Scan for the cell matching the given text and deliver its [x, y] coordinate at center. 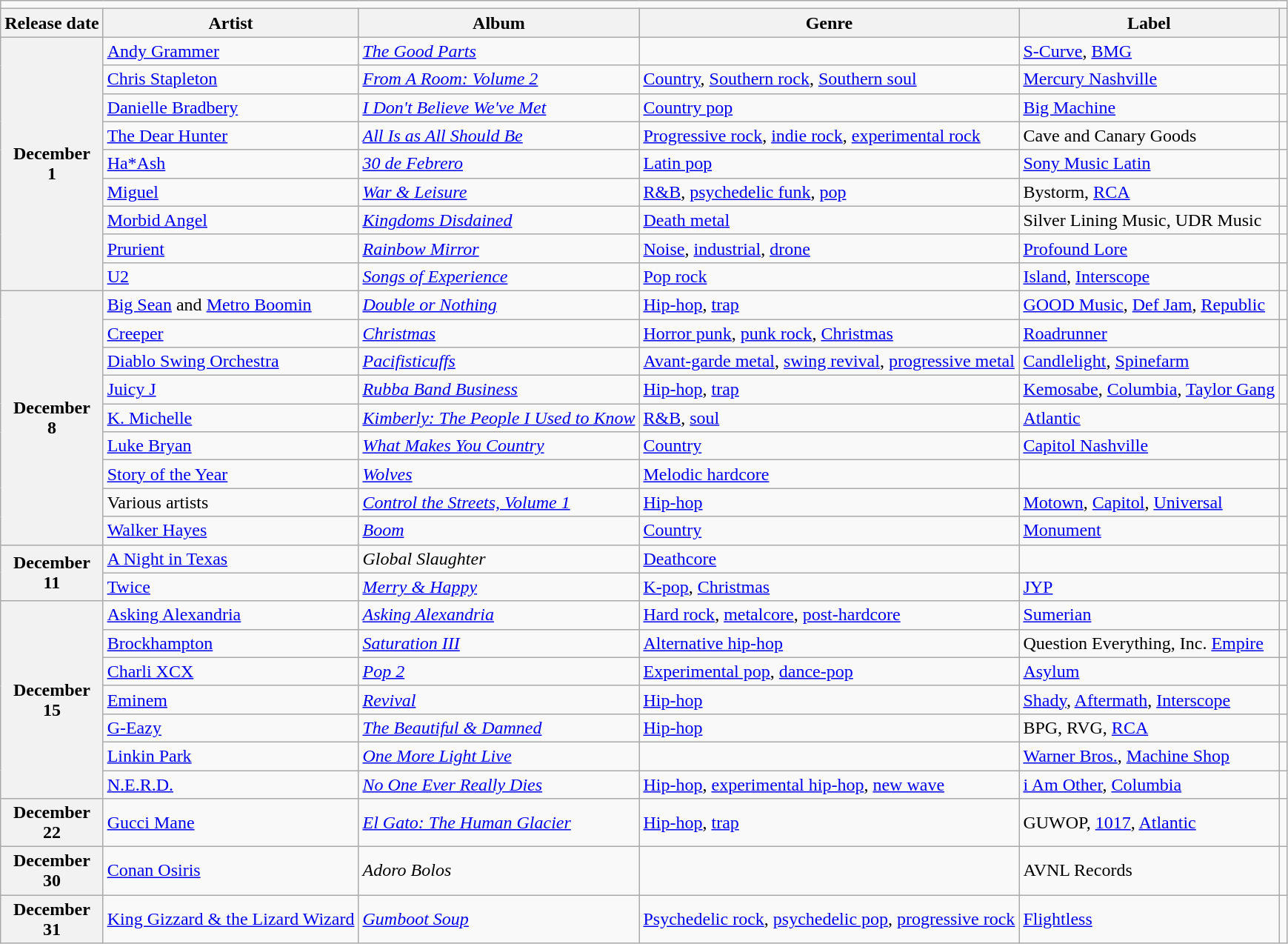
December22 [52, 822]
December30 [52, 871]
Merry & Happy [499, 587]
Warner Bros., Machine Shop [1149, 756]
JYP [1149, 587]
Hip-hop, experimental hip-hop, new wave [830, 785]
Kingdoms Disdained [499, 220]
GOOD Music, Def Jam, Republic [1149, 305]
December11 [52, 573]
Rainbow Mirror [499, 248]
Big Sean and Metro Boomin [231, 305]
Roadrunner [1149, 333]
Kimberly: The People I Used to Know [499, 418]
Silver Lining Music, UDR Music [1149, 220]
Miguel [231, 192]
Chris Stapleton [231, 79]
Ha*Ash [231, 164]
R&B, soul [830, 418]
From A Room: Volume 2 [499, 79]
Candlelight, Spinefarm [1149, 362]
Release date [52, 23]
Avant-garde metal, swing revival, progressive metal [830, 362]
GUWOP, 1017, Atlantic [1149, 822]
Country, Southern rock, Southern soul [830, 79]
December31 [52, 919]
Latin pop [830, 164]
Wolves [499, 474]
Question Everything, Inc. Empire [1149, 643]
Death metal [830, 220]
Saturation III [499, 643]
Psychedelic rock, psychedelic pop, progressive rock [830, 919]
Genre [830, 23]
BPG, RVG, RCA [1149, 728]
Country pop [830, 107]
Capitol Nashville [1149, 446]
i Am Other, Columbia [1149, 785]
Artist [231, 23]
Double or Nothing [499, 305]
December8 [52, 418]
Progressive rock, indie rock, experimental rock [830, 136]
Cave and Canary Goods [1149, 136]
Juicy J [231, 390]
Profound Lore [1149, 248]
K-pop, Christmas [830, 587]
Story of the Year [231, 474]
Eminem [231, 699]
December1 [52, 164]
N.E.R.D. [231, 785]
R&B, psychedelic funk, pop [830, 192]
Deathcore [830, 559]
One More Light Live [499, 756]
Shady, Aftermath, Interscope [1149, 699]
King Gizzard & the Lizard Wizard [231, 919]
The Beautiful & Damned [499, 728]
Album [499, 23]
Conan Osiris [231, 871]
Creeper [231, 333]
What Makes You Country [499, 446]
Luke Bryan [231, 446]
No One Ever Really Dies [499, 785]
Motown, Capitol, Universal [1149, 502]
Sumerian [1149, 615]
Control the Streets, Volume 1 [499, 502]
S-Curve, BMG [1149, 51]
Andy Grammer [231, 51]
Brockhampton [231, 643]
Monument [1149, 531]
Gucci Mane [231, 822]
Experimental pop, dance-pop [830, 671]
El Gato: The Human Glacier [499, 822]
Alternative hip-hop [830, 643]
Asylum [1149, 671]
Boom [499, 531]
Danielle Bradbery [231, 107]
Christmas [499, 333]
Adoro Bolos [499, 871]
War & Leisure [499, 192]
Hard rock, metalcore, post-hardcore [830, 615]
Label [1149, 23]
A Night in Texas [231, 559]
Linkin Park [231, 756]
Rubba Band Business [499, 390]
Morbid Angel [231, 220]
Sony Music Latin [1149, 164]
Mercury Nashville [1149, 79]
AVNL Records [1149, 871]
30 de Febrero [499, 164]
Global Slaughter [499, 559]
U2 [231, 276]
Horror punk, punk rock, Christmas [830, 333]
Melodic hardcore [830, 474]
Flightless [1149, 919]
Walker Hayes [231, 531]
Atlantic [1149, 418]
Gumboot Soup [499, 919]
Kemosabe, Columbia, Taylor Gang [1149, 390]
Revival [499, 699]
December15 [52, 699]
Diablo Swing Orchestra [231, 362]
Various artists [231, 502]
Bystorm, RCA [1149, 192]
Prurient [231, 248]
Charli XCX [231, 671]
Pop rock [830, 276]
Pacifisticuffs [499, 362]
K. Michelle [231, 418]
Big Machine [1149, 107]
Pop 2 [499, 671]
Island, Interscope [1149, 276]
All Is as All Should Be [499, 136]
The Good Parts [499, 51]
I Don't Believe We've Met [499, 107]
Twice [231, 587]
G-Eazy [231, 728]
Songs of Experience [499, 276]
Noise, industrial, drone [830, 248]
The Dear Hunter [231, 136]
